Detect which cell encompasses the target text, then output its (x, y) center coordinate. 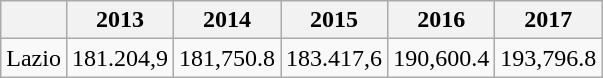
2017 (548, 20)
2014 (228, 20)
181.204,9 (120, 58)
193,796.8 (548, 58)
Lazio (34, 58)
2013 (120, 20)
2016 (442, 20)
181,750.8 (228, 58)
190,600.4 (442, 58)
2015 (334, 20)
183.417,6 (334, 58)
